Find where the given text appears and provide that cell's center as [X, Y] coordinate. 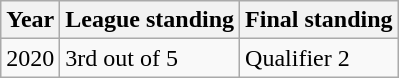
3rd out of 5 [150, 58]
2020 [30, 58]
Qualifier 2 [319, 58]
League standing [150, 20]
Final standing [319, 20]
Year [30, 20]
